Find where the given text appears and provide that cell's center as [x, y] coordinate. 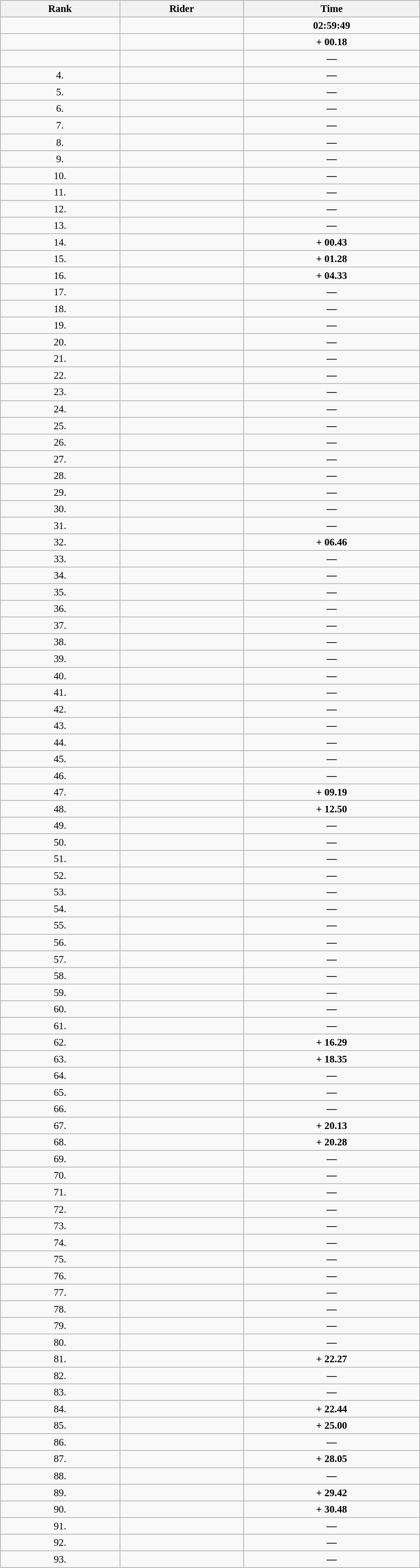
36. [60, 609]
22. [60, 376]
8. [60, 142]
84. [60, 1409]
67. [60, 1126]
42. [60, 709]
76. [60, 1276]
60. [60, 1009]
4. [60, 75]
19. [60, 325]
69. [60, 1159]
12. [60, 209]
29. [60, 492]
41. [60, 692]
+ 22.27 [331, 1359]
+ 12.50 [331, 809]
+ 00.43 [331, 242]
Rider [182, 9]
44. [60, 742]
80. [60, 1342]
88. [60, 1476]
+ 20.28 [331, 1142]
56. [60, 942]
16. [60, 275]
75. [60, 1259]
7. [60, 125]
59. [60, 992]
33. [60, 559]
6. [60, 109]
20. [60, 342]
65. [60, 1093]
35. [60, 592]
77. [60, 1293]
28. [60, 476]
43. [60, 725]
13. [60, 226]
32. [60, 542]
66. [60, 1109]
57. [60, 959]
89. [60, 1493]
+ 01.28 [331, 259]
21. [60, 359]
62. [60, 1043]
+ 18.35 [331, 1059]
27. [60, 459]
61. [60, 1026]
9. [60, 159]
49. [60, 826]
37. [60, 626]
45. [60, 759]
14. [60, 242]
+ 06.46 [331, 542]
82. [60, 1376]
47. [60, 792]
31. [60, 525]
68. [60, 1142]
+ 09.19 [331, 792]
46. [60, 776]
+ 00.18 [331, 42]
+ 20.13 [331, 1126]
50. [60, 843]
11. [60, 192]
91. [60, 1526]
10. [60, 176]
63. [60, 1059]
79. [60, 1326]
78. [60, 1309]
86. [60, 1443]
48. [60, 809]
+ 04.33 [331, 275]
Rank [60, 9]
+ 30.48 [331, 1509]
+ 28.05 [331, 1459]
Time [331, 9]
+ 22.44 [331, 1409]
55. [60, 926]
26. [60, 442]
24. [60, 409]
18. [60, 309]
+ 16.29 [331, 1043]
85. [60, 1426]
92. [60, 1543]
52. [60, 876]
15. [60, 259]
5. [60, 92]
54. [60, 909]
93. [60, 1559]
64. [60, 1076]
58. [60, 976]
25. [60, 426]
74. [60, 1243]
23. [60, 392]
51. [60, 859]
53. [60, 892]
83. [60, 1392]
+ 25.00 [331, 1426]
87. [60, 1459]
39. [60, 659]
71. [60, 1192]
+ 29.42 [331, 1493]
40. [60, 676]
70. [60, 1176]
81. [60, 1359]
34. [60, 576]
02:59:49 [331, 26]
30. [60, 509]
72. [60, 1209]
73. [60, 1226]
38. [60, 643]
90. [60, 1509]
17. [60, 292]
